Find where the given text appears and provide that cell's center as [X, Y] coordinate. 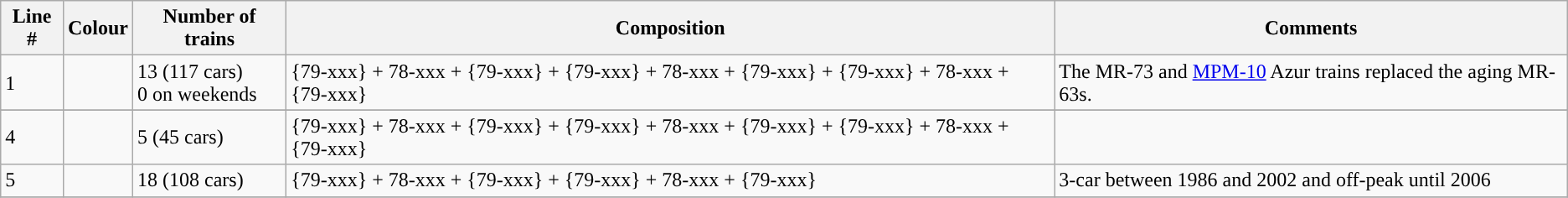
Composition [670, 29]
5 (45 cars) [209, 138]
Line # [32, 29]
3-car between 1986 and 2002 and off-peak until 2006 [1311, 180]
1 [32, 82]
18 (108 cars) [209, 180]
The MR-73 and MPM-10 Azur trains replaced the aging MR-63s. [1311, 82]
5 [32, 180]
4 [32, 138]
Number of trains [209, 29]
{79-xxx} + 78-xxx + {79-xxx} + {79-xxx} + 78-xxx + {79-xxx} [670, 180]
Colour [97, 29]
13 (117 cars)0 on weekends [209, 82]
Comments [1311, 29]
